Provide the [x, y] coordinate of the cell's center where the given text is located.  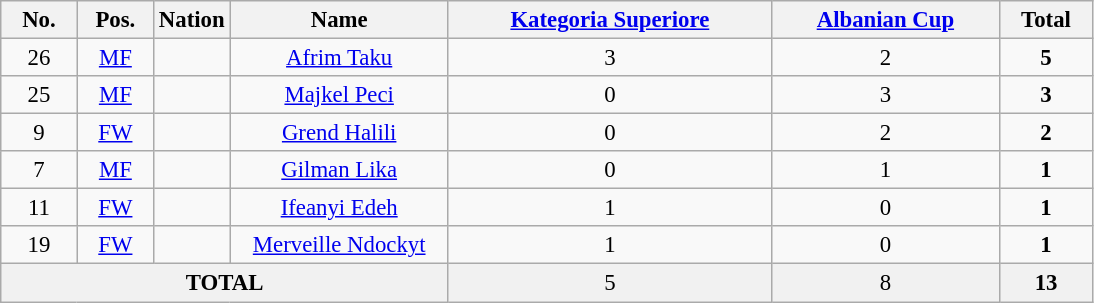
11 [39, 208]
Pos. [115, 20]
Name [339, 20]
9 [39, 133]
Ifeanyi Edeh [339, 208]
Afrim Taku [339, 58]
Grend Halili [339, 133]
Merveille Ndockyt [339, 245]
26 [39, 58]
7 [39, 170]
No. [39, 20]
13 [1046, 283]
Gilman Lika [339, 170]
TOTAL [225, 283]
Nation [192, 20]
Albanian Cup [885, 20]
Majkel Peci [339, 95]
25 [39, 95]
Kategoria Superiore [610, 20]
19 [39, 245]
8 [885, 283]
Total [1046, 20]
